Search for the cell housing the specified text and yield its (x, y) center coordinate. 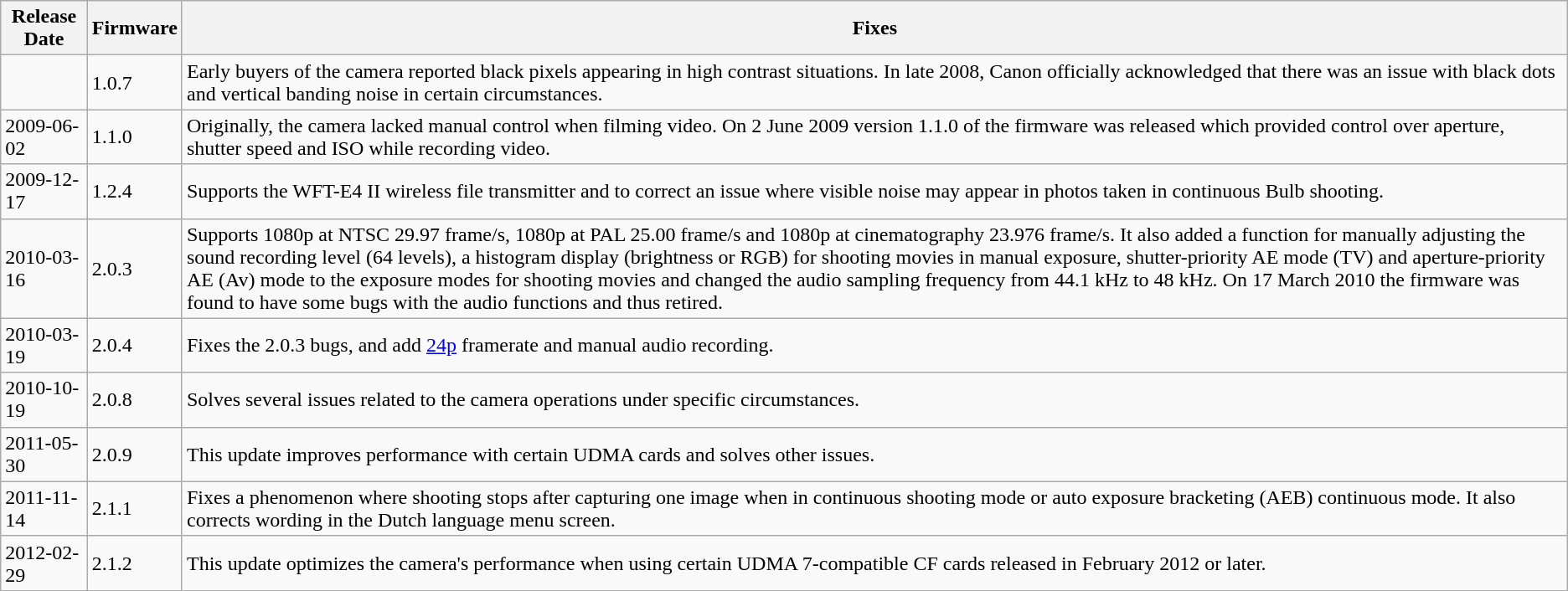
2.1.1 (134, 509)
2010-03-19 (44, 345)
Solves several issues related to the camera operations under specific circumstances. (874, 400)
2.1.2 (134, 563)
2009-12-17 (44, 191)
2.0.8 (134, 400)
This update improves performance with certain UDMA cards and solves other issues. (874, 454)
This update optimizes the camera's performance when using certain UDMA 7-compatible CF cards released in February 2012 or later. (874, 563)
2010-03-16 (44, 268)
1.1.0 (134, 137)
2011-11-14 (44, 509)
Fixes (874, 28)
1.0.7 (134, 82)
2011-05-30 (44, 454)
Supports the WFT-E4 II wireless file transmitter and to correct an issue where visible noise may appear in photos taken in continuous Bulb shooting. (874, 191)
2012-02-29 (44, 563)
2009-06-02 (44, 137)
Release Date (44, 28)
2.0.4 (134, 345)
Fixes the 2.0.3 bugs, and add 24p framerate and manual audio recording. (874, 345)
2.0.3 (134, 268)
2010-10-19 (44, 400)
1.2.4 (134, 191)
Firmware (134, 28)
2.0.9 (134, 454)
